Output the (x, y) coordinate of the center of the cell containing the given text.  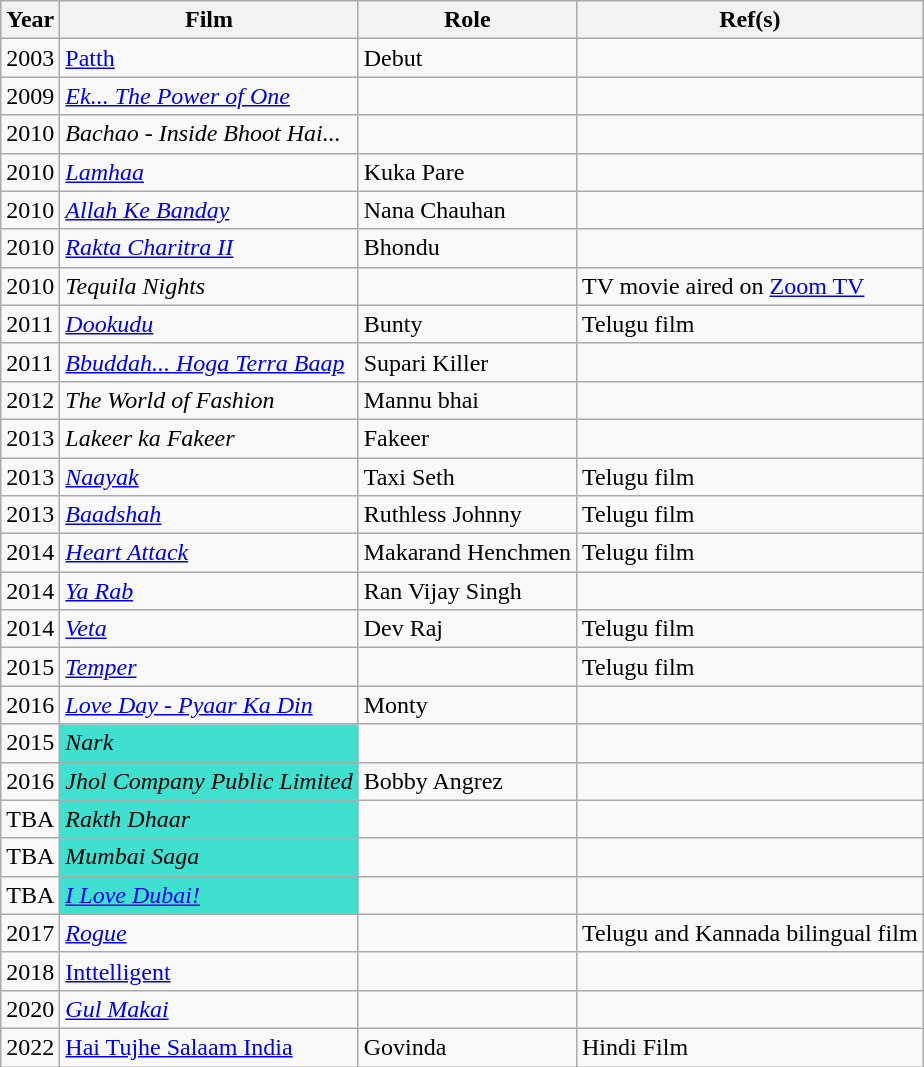
Taxi Seth (467, 477)
Mumbai Saga (209, 857)
I Love Dubai! (209, 895)
Dev Raj (467, 629)
Fakeer (467, 438)
2022 (30, 1047)
Govinda (467, 1047)
2018 (30, 971)
Love Day - Pyaar Ka Din (209, 705)
2012 (30, 400)
Jhol Company Public Limited (209, 781)
Hai Tujhe Salaam India (209, 1047)
Monty (467, 705)
Rogue (209, 933)
2003 (30, 58)
Hindi Film (750, 1047)
Patth (209, 58)
Veta (209, 629)
Allah Ke Banday (209, 210)
TV movie aired on Zoom TV (750, 286)
Nana Chauhan (467, 210)
Year (30, 20)
Bhondu (467, 248)
Ref(s) (750, 20)
Heart Attack (209, 553)
2017 (30, 933)
Inttelligent (209, 971)
Ek... The Power of One (209, 96)
Temper (209, 667)
Naayak (209, 477)
Mannu bhai (467, 400)
Tequila Nights (209, 286)
Telugu and Kannada bilingual film (750, 933)
Rakth Dhaar (209, 819)
Lamhaa (209, 172)
Kuka Pare (467, 172)
Lakeer ka Fakeer (209, 438)
Role (467, 20)
Bachao - Inside Bhoot Hai... (209, 134)
Gul Makai (209, 1009)
Bbuddah... Hoga Terra Baap (209, 362)
Makarand Henchmen (467, 553)
Ran Vijay Singh (467, 591)
Supari Killer (467, 362)
Debut (467, 58)
Film (209, 20)
2020 (30, 1009)
The World of Fashion (209, 400)
Dookudu (209, 324)
Baadshah (209, 515)
Rakta Charitra II (209, 248)
Bobby Angrez (467, 781)
Bunty (467, 324)
2009 (30, 96)
Ya Rab (209, 591)
Ruthless Johnny (467, 515)
Nark (209, 743)
